Determine the [X, Y] coordinate at the center of the cell enclosing the given text.  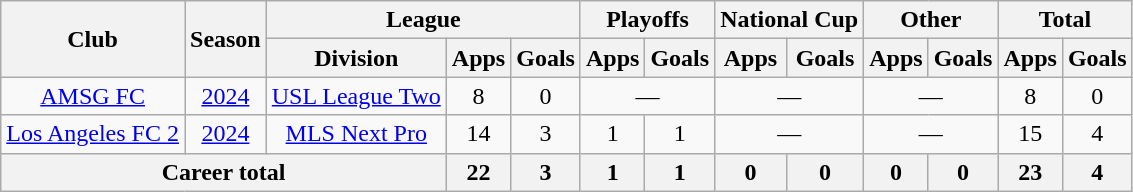
15 [1030, 134]
Other [931, 20]
23 [1030, 172]
National Cup [790, 20]
USL League Two [356, 96]
Playoffs [647, 20]
14 [478, 134]
Club [93, 39]
Total [1065, 20]
Career total [224, 172]
Division [356, 58]
AMSG FC [93, 96]
22 [478, 172]
Los Angeles FC 2 [93, 134]
League [423, 20]
MLS Next Pro [356, 134]
Season [225, 39]
